Pinpoint the cell where the given text exists, returning its (X, Y) midpoint coordinate. 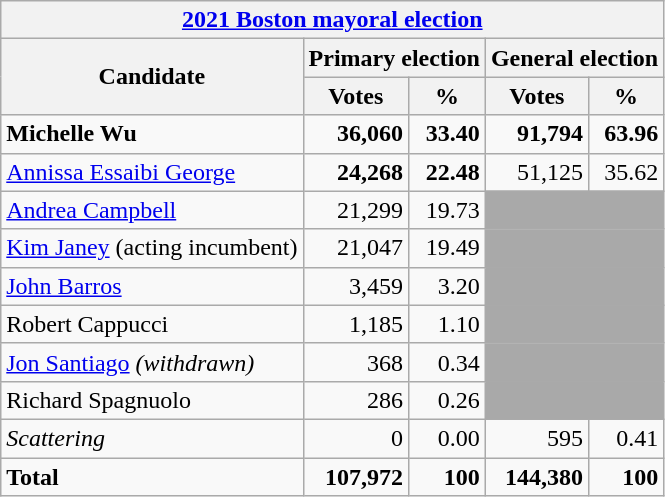
Michelle Wu (152, 134)
36,060 (356, 134)
Total (152, 477)
0.26 (446, 400)
Annissa Essaibi George (152, 172)
144,380 (536, 477)
Primary election (394, 58)
0 (356, 438)
Candidate (152, 77)
Robert Cappucci (152, 324)
John Barros (152, 286)
2021 Boston mayoral election (332, 20)
286 (356, 400)
63.96 (626, 134)
0.00 (446, 438)
3,459 (356, 286)
107,972 (356, 477)
General election (574, 58)
24,268 (356, 172)
21,299 (356, 210)
Richard Spagnuolo (152, 400)
368 (356, 362)
35.62 (626, 172)
33.40 (446, 134)
21,047 (356, 248)
1.10 (446, 324)
0.41 (626, 438)
3.20 (446, 286)
1,185 (356, 324)
595 (536, 438)
51,125 (536, 172)
0.34 (446, 362)
Jon Santiago (withdrawn) (152, 362)
Andrea Campbell (152, 210)
22.48 (446, 172)
19.49 (446, 248)
19.73 (446, 210)
91,794 (536, 134)
Kim Janey (acting incumbent) (152, 248)
Scattering (152, 438)
